Output the [x, y] coordinate of the center of the cell containing the given text.  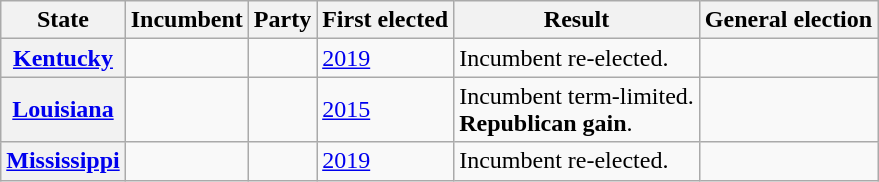
State [63, 20]
Result [577, 20]
2015 [386, 110]
Louisiana [63, 110]
Incumbent term-limited.Republican gain. [577, 110]
Party [282, 20]
First elected [386, 20]
General election [788, 20]
Mississippi [63, 161]
Incumbent [186, 20]
Kentucky [63, 58]
